Locate the cell with the specified text and output its (x, y) center coordinate. 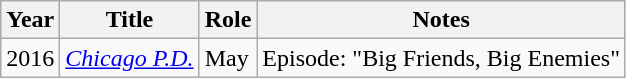
Role (228, 20)
Year (30, 20)
Chicago P.D. (130, 58)
Notes (442, 20)
Title (130, 20)
May (228, 58)
2016 (30, 58)
Episode: "Big Friends, Big Enemies" (442, 58)
